Output the (x, y) coordinate of the center of the cell containing the given text.  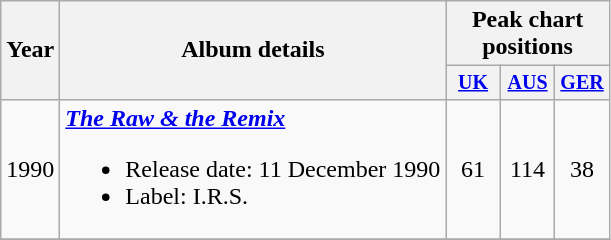
GER (582, 82)
1990 (30, 169)
Album details (253, 50)
38 (582, 169)
The Raw & the RemixRelease date: 11 December 1990Label: I.R.S. (253, 169)
Peak chart positions (528, 34)
UK (473, 82)
114 (527, 169)
AUS (527, 82)
Year (30, 50)
61 (473, 169)
